From the cell containing the given text, extract its center point as [X, Y] coordinate. 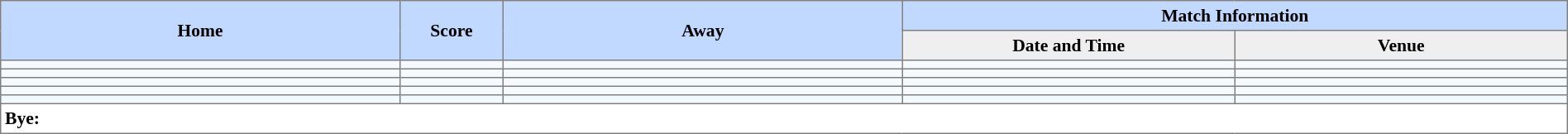
Bye: [784, 118]
Away [703, 31]
Date and Time [1068, 45]
Match Information [1235, 16]
Score [452, 31]
Venue [1401, 45]
Home [200, 31]
